Locate the cell with the specified text and output its [X, Y] center coordinate. 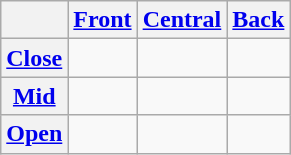
Central [182, 20]
Open [34, 134]
Mid [34, 96]
Close [34, 58]
Back [258, 20]
Front [102, 20]
